Locate the cell with the specified text and output its [X, Y] center coordinate. 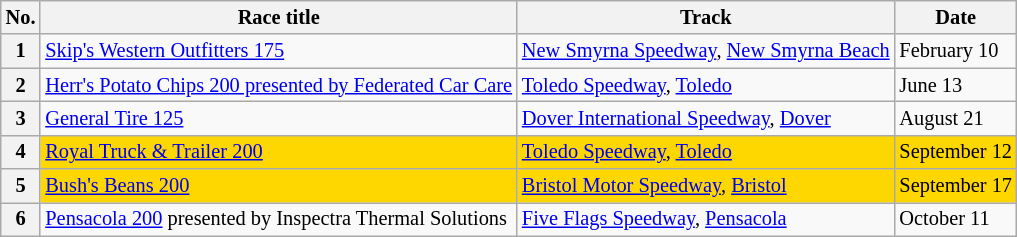
October 11 [956, 219]
Royal Truck & Trailer 200 [278, 152]
1 [21, 51]
Bristol Motor Speedway, Bristol [706, 186]
Track [706, 17]
Dover International Speedway, Dover [706, 118]
Herr's Potato Chips 200 presented by Federated Car Care [278, 85]
4 [21, 152]
September 17 [956, 186]
6 [21, 219]
No. [21, 17]
Race title [278, 17]
Bush's Beans 200 [278, 186]
September 12 [956, 152]
Date [956, 17]
June 13 [956, 85]
General Tire 125 [278, 118]
Five Flags Speedway, Pensacola [706, 219]
February 10 [956, 51]
Skip's Western Outfitters 175 [278, 51]
2 [21, 85]
Pensacola 200 presented by Inspectra Thermal Solutions [278, 219]
New Smyrna Speedway, New Smyrna Beach [706, 51]
August 21 [956, 118]
3 [21, 118]
5 [21, 186]
